Determine the (X, Y) coordinate at the center of the cell enclosing the given text.  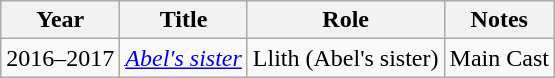
Notes (499, 20)
Role (346, 20)
Abel's sister (184, 58)
Year (60, 20)
Llith (Abel's sister) (346, 58)
2016–2017 (60, 58)
Title (184, 20)
Main Cast (499, 58)
